Identify which cell holds the provided text, then report its [x, y] central coordinate. 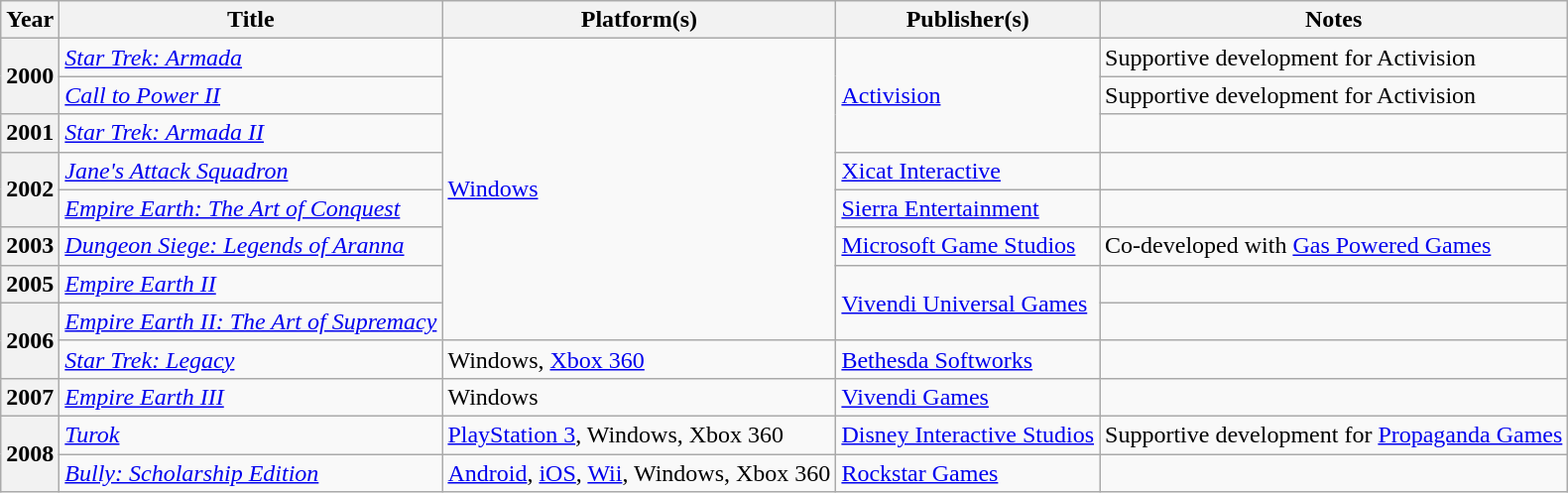
2006 [30, 340]
2001 [30, 133]
Sierra Entertainment [968, 208]
Vivendi Games [968, 397]
Empire Earth II: The Art of Supremacy [251, 321]
Empire Earth III [251, 397]
Year [30, 20]
Jane's Attack Squadron [251, 171]
Empire Earth II [251, 284]
Platform(s) [639, 20]
2003 [30, 246]
Disney Interactive Studios [968, 434]
Vivendi Universal Games [968, 303]
Supportive development for Propaganda Games [1334, 434]
Notes [1334, 20]
2005 [30, 284]
Star Trek: Legacy [251, 359]
2007 [30, 397]
2000 [30, 76]
Bethesda Softworks [968, 359]
Bully: Scholarship Edition [251, 473]
2008 [30, 453]
2002 [30, 189]
Publisher(s) [968, 20]
Rockstar Games [968, 473]
Xicat Interactive [968, 171]
Star Trek: Armada II [251, 133]
Android, iOS, Wii, Windows, Xbox 360 [639, 473]
Call to Power II [251, 95]
Activision [968, 95]
Title [251, 20]
Empire Earth: The Art of Conquest [251, 208]
Microsoft Game Studios [968, 246]
Star Trek: Armada [251, 58]
Turok [251, 434]
Windows, Xbox 360 [639, 359]
PlayStation 3, Windows, Xbox 360 [639, 434]
Dungeon Siege: Legends of Aranna [251, 246]
Co-developed with Gas Powered Games [1334, 246]
